Return (x, y) of the center of cell containing provided text 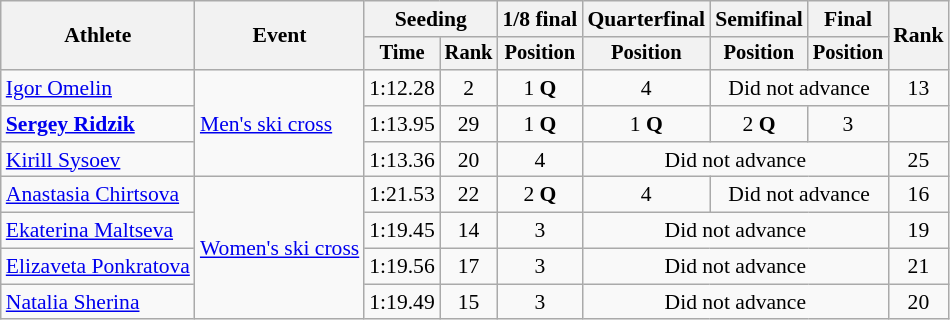
Elizaveta Ponkratova (98, 267)
Kirill Sysoev (98, 160)
Anastasia Chirtsova (98, 195)
1:19.49 (402, 302)
Final (848, 19)
19 (918, 231)
2 (469, 88)
Women's ski cross (280, 248)
14 (469, 231)
16 (918, 195)
25 (918, 160)
1:13.36 (402, 160)
Quarterfinal (646, 19)
Men's ski cross (280, 124)
1:12.28 (402, 88)
Time (402, 54)
1:21.53 (402, 195)
Semifinal (759, 19)
17 (469, 267)
22 (469, 195)
Ekaterina Maltseva (98, 231)
1:19.45 (402, 231)
Igor Omelin (98, 88)
Sergey Ridzik (98, 124)
Athlete (98, 36)
1:13.95 (402, 124)
13 (918, 88)
1:19.56 (402, 267)
15 (469, 302)
1/8 final (540, 19)
21 (918, 267)
29 (469, 124)
Natalia Sherina (98, 302)
Event (280, 36)
Seeding (430, 19)
